Return [X, Y] of the center of cell containing provided text 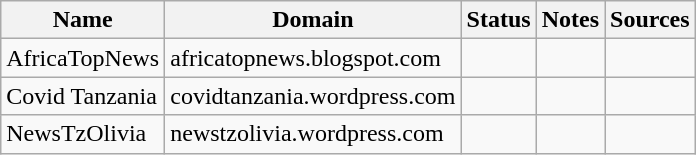
Domain [313, 20]
Status [498, 20]
covidtanzania.wordpress.com [313, 96]
newstzolivia.wordpress.com [313, 134]
Covid Tanzania [83, 96]
AfricaTopNews [83, 58]
africatopnews.blogspot.com [313, 58]
Notes [570, 20]
Sources [650, 20]
Name [83, 20]
NewsTzOlivia [83, 134]
